Find where the given text appears and provide that cell's center as (X, Y) coordinate. 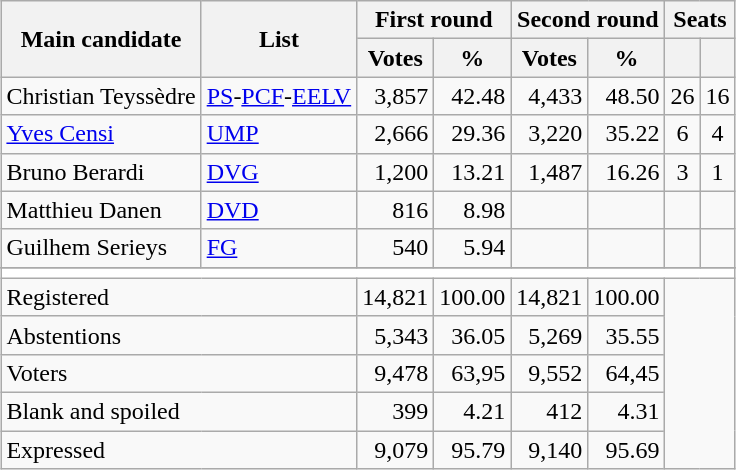
Voters (179, 373)
PS-PCF-EELV (279, 96)
3,220 (550, 134)
Expressed (179, 449)
First round (434, 20)
6 (682, 134)
Bruno Berardi (101, 172)
540 (396, 248)
9,079 (396, 449)
1,200 (396, 172)
5,269 (550, 335)
DVG (279, 172)
Second round (588, 20)
5.94 (472, 248)
48.50 (626, 96)
Abstentions (179, 335)
63,95 (472, 373)
1,487 (550, 172)
DVD (279, 210)
95.69 (626, 449)
3,857 (396, 96)
13.21 (472, 172)
Yves Censi (101, 134)
Seats (700, 20)
2,666 (396, 134)
4.31 (626, 411)
Christian Teyssèdre (101, 96)
64,45 (626, 373)
4,433 (550, 96)
412 (550, 411)
8.98 (472, 210)
9,552 (550, 373)
UMP (279, 134)
9,478 (396, 373)
42.48 (472, 96)
4.21 (472, 411)
16.26 (626, 172)
FG (279, 248)
26 (682, 96)
35.55 (626, 335)
Blank and spoiled (179, 411)
1 (718, 172)
5,343 (396, 335)
9,140 (550, 449)
399 (396, 411)
3 (682, 172)
36.05 (472, 335)
35.22 (626, 134)
16 (718, 96)
Registered (179, 297)
List (279, 39)
Main candidate (101, 39)
Guilhem Serieys (101, 248)
816 (396, 210)
4 (718, 134)
95.79 (472, 449)
29.36 (472, 134)
Matthieu Danen (101, 210)
